Identify which cell holds the provided text, then report its [X, Y] central coordinate. 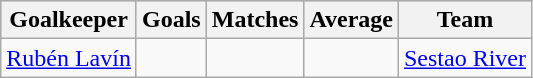
Rubén Lavín [69, 58]
Average [352, 20]
Matches [255, 20]
Sestao River [464, 58]
Team [464, 20]
Goals [171, 20]
Goalkeeper [69, 20]
